For the text-containing cell, return its midpoint in [x, y] coordinate format. 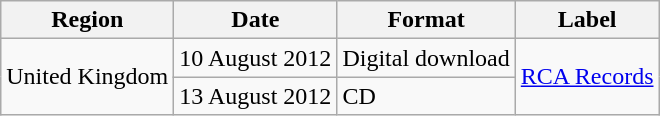
United Kingdom [88, 77]
10 August 2012 [256, 58]
Label [587, 20]
Date [256, 20]
Format [426, 20]
Region [88, 20]
13 August 2012 [256, 96]
CD [426, 96]
RCA Records [587, 77]
Digital download [426, 58]
